Identify which cell holds the provided text, then report its (X, Y) central coordinate. 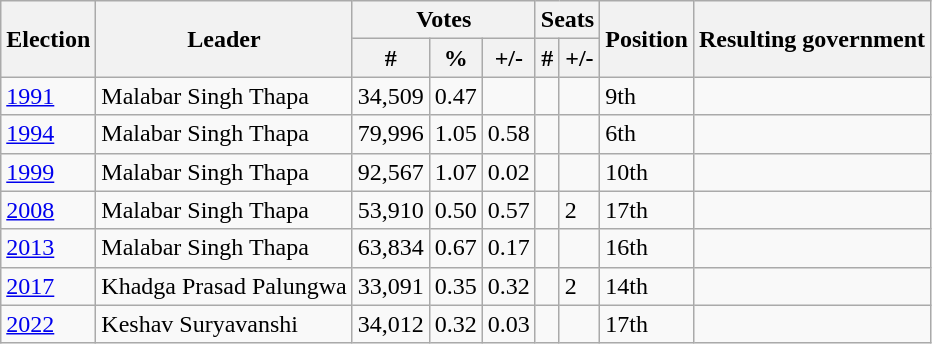
1.07 (456, 172)
0.03 (508, 324)
0.57 (508, 210)
2017 (48, 286)
0.17 (508, 248)
Votes (444, 20)
14th (647, 286)
Seats (567, 20)
Leader (224, 39)
34,509 (390, 96)
% (456, 58)
Khadga Prasad Palungwa (224, 286)
34,012 (390, 324)
1999 (48, 172)
Election (48, 39)
1994 (48, 134)
6th (647, 134)
10th (647, 172)
0.67 (456, 248)
1991 (48, 96)
63,834 (390, 248)
0.35 (456, 286)
Keshav Suryavanshi (224, 324)
2022 (48, 324)
92,567 (390, 172)
0.47 (456, 96)
2013 (48, 248)
Position (647, 39)
0.50 (456, 210)
16th (647, 248)
33,091 (390, 286)
9th (647, 96)
53,910 (390, 210)
2008 (48, 210)
79,996 (390, 134)
1.05 (456, 134)
0.02 (508, 172)
0.58 (508, 134)
Resulting government (812, 39)
